Provide the [x, y] coordinate of the cell's center where the given text is located.  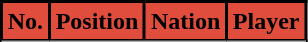
Position [96, 22]
Nation [186, 22]
Player [266, 22]
No. [26, 22]
